Determine the [X, Y] coordinate at the center of the cell enclosing the given text.  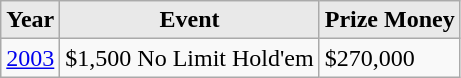
$1,500 No Limit Hold'em [190, 58]
Event [190, 20]
Prize Money [390, 20]
Year [30, 20]
$270,000 [390, 58]
2003 [30, 58]
